Capture the cell that displays the provided text and extract its [X, Y] central coordinate. 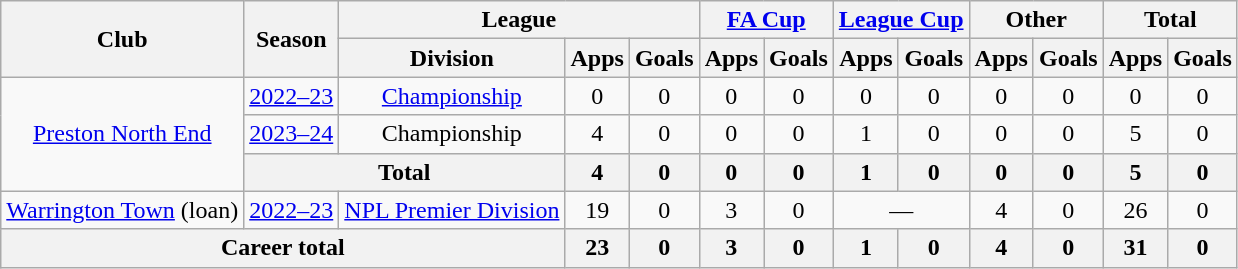
Club [122, 39]
2023–24 [292, 134]
Division [452, 58]
— [901, 210]
League Cup [901, 20]
Other [1036, 20]
League [519, 20]
NPL Premier Division [452, 210]
Warrington Town (loan) [122, 210]
Season [292, 39]
19 [597, 210]
26 [1135, 210]
Preston North End [122, 134]
23 [597, 248]
FA Cup [766, 20]
31 [1135, 248]
Career total [283, 248]
